Pinpoint the cell where the given text exists, returning its (x, y) midpoint coordinate. 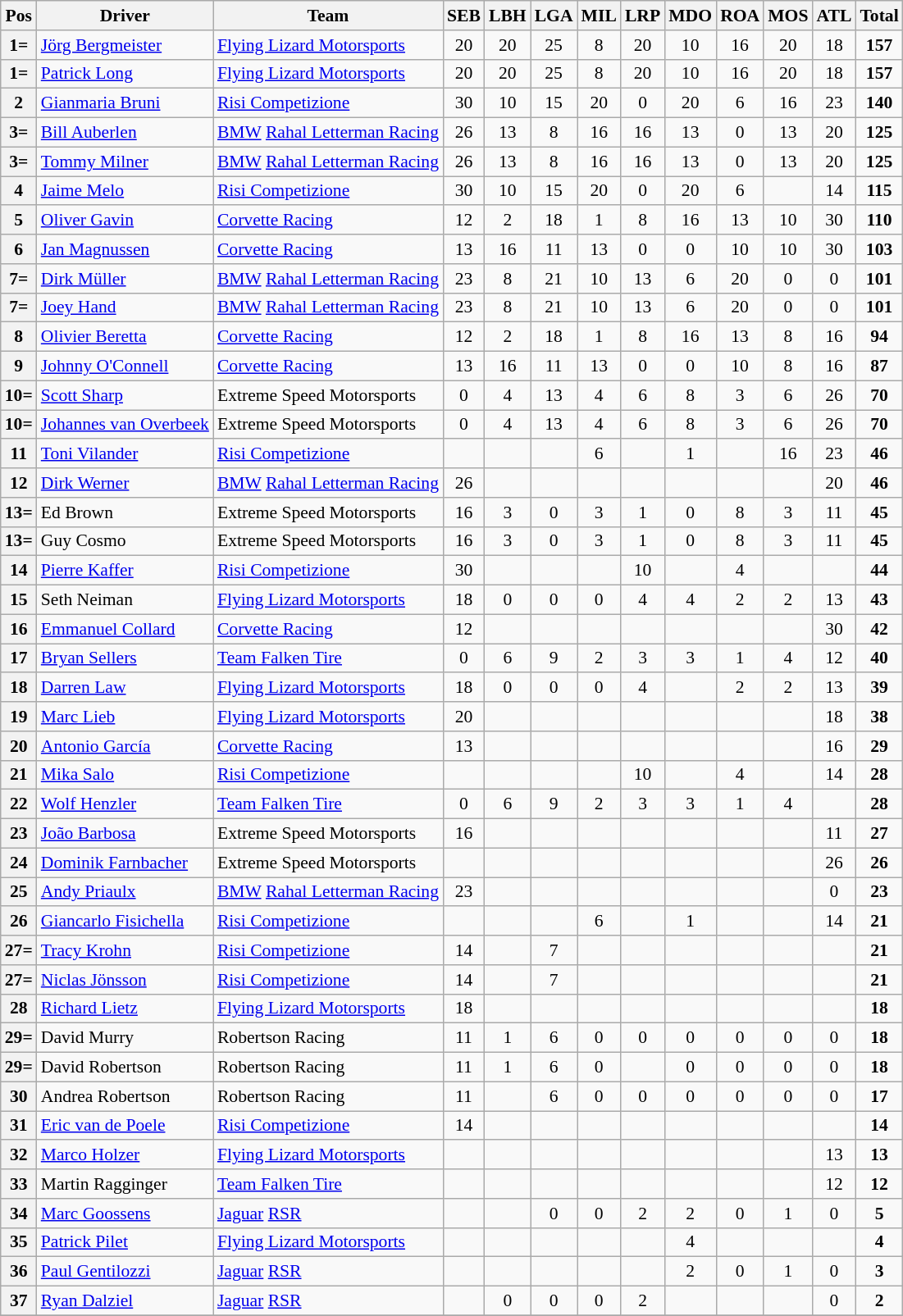
Andrea Robertson (125, 1096)
LBH (508, 16)
103 (879, 249)
Johannes van Overbeek (125, 425)
43 (879, 600)
Dominik Farnbacher (125, 863)
Andy Priaulx (125, 892)
Tommy Milner (125, 162)
Paul Gentilozzi (125, 1272)
Oliver Gavin (125, 221)
35 (19, 1242)
140 (879, 103)
ROA (740, 16)
Marc Lieb (125, 717)
Driver (125, 16)
Emmanuel Collard (125, 629)
Joey Hand (125, 307)
Scott Sharp (125, 395)
Dirk Müller (125, 279)
38 (879, 717)
Johnny O'Connell (125, 367)
Olivier Beretta (125, 337)
94 (879, 337)
Guy Cosmo (125, 541)
David Murry (125, 1038)
MOS (787, 16)
Bill Auberlen (125, 133)
Richard Lietz (125, 1009)
Niclas Jönsson (125, 980)
110 (879, 221)
Jörg Bergmeister (125, 45)
Wolf Henzler (125, 804)
27 (879, 834)
Pierre Kaffer (125, 571)
33 (19, 1184)
42 (879, 629)
Eric van de Poele (125, 1126)
19 (19, 717)
Antonio García (125, 746)
Patrick Long (125, 74)
Darren Law (125, 688)
Team (328, 16)
40 (879, 658)
João Barbosa (125, 834)
32 (19, 1155)
37 (19, 1301)
24 (19, 863)
MIL (599, 16)
Ed Brown (125, 512)
Dirk Werner (125, 483)
31 (19, 1126)
115 (879, 191)
Gianmaria Bruni (125, 103)
Toni Vilander (125, 454)
39 (879, 688)
David Robertson (125, 1068)
ATL (833, 16)
Marco Holzer (125, 1155)
36 (19, 1272)
Ryan Dalziel (125, 1301)
Marc Goossens (125, 1214)
Seth Neiman (125, 600)
Tracy Krohn (125, 950)
87 (879, 367)
29 (879, 746)
SEB (464, 16)
MDO (691, 16)
22 (19, 804)
44 (879, 571)
Martin Ragginger (125, 1184)
LGA (554, 16)
Pos (19, 16)
Jaime Melo (125, 191)
LRP (643, 16)
Giancarlo Fisichella (125, 922)
34 (19, 1214)
Jan Magnussen (125, 249)
Mika Salo (125, 775)
Patrick Pilet (125, 1242)
Bryan Sellers (125, 658)
Total (879, 16)
